Pinpoint the cell where the given text exists, returning its [x, y] midpoint coordinate. 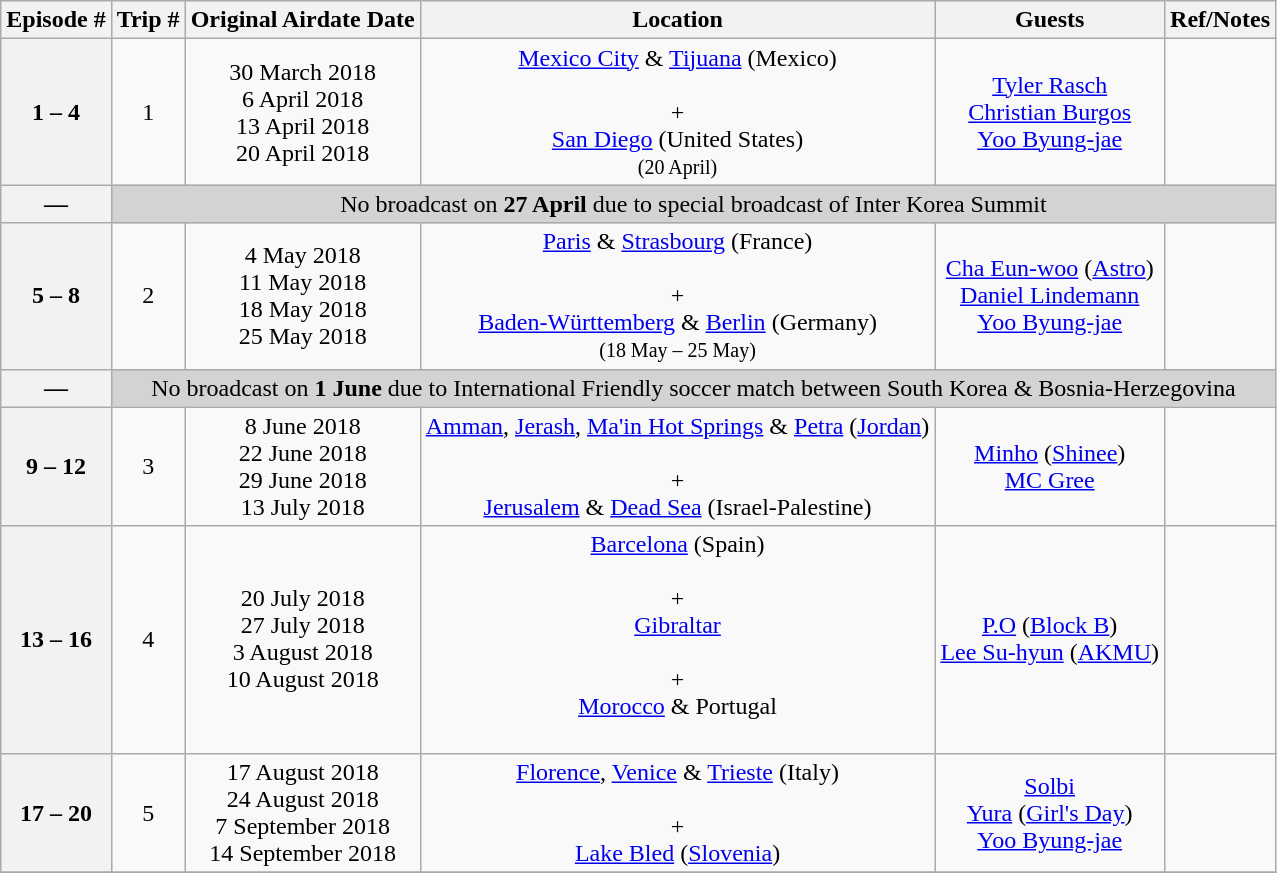
30 March 20186 April 201813 April 201820 April 2018 [302, 112]
No broadcast on 1 June due to International Friendly soccer match between South Korea & Bosnia-Herzegovina [693, 388]
Florence, Venice & Trieste (Italy)+ Lake Bled (Slovenia) [678, 812]
2 [148, 296]
Paris & Strasbourg (France)+ Baden-Württemberg & Berlin (Germany)(18 May – 25 May) [678, 296]
Amman, Jerash, Ma'in Hot Springs & Petra (Jordan)+ Jerusalem & Dead Sea (Israel-Palestine) [678, 466]
Trip # [148, 20]
1 [148, 112]
Cha Eun-woo (Astro)Daniel LindemannYoo Byung-jae [1050, 296]
17 August 201824 August 20187 September 201814 September 2018 [302, 812]
SolbiYura (Girl's Day)Yoo Byung-jae [1050, 812]
20 July 201827 July 20183 August 201810 August 2018 [302, 640]
4 May 201811 May 201818 May 201825 May 2018 [302, 296]
No broadcast on 27 April due to special broadcast of Inter Korea Summit [693, 204]
Mexico City & Tijuana (Mexico)+ San Diego (United States)(20 April) [678, 112]
Original Airdate Date [302, 20]
P.O (Block B)Lee Su-hyun (AKMU) [1050, 640]
1 – 4 [56, 112]
Guests [1050, 20]
Ref/Notes [1220, 20]
4 [148, 640]
8 June 201822 June 201829 June 201813 July 2018 [302, 466]
9 – 12 [56, 466]
13 – 16 [56, 640]
Episode # [56, 20]
3 [148, 466]
Tyler RaschChristian BurgosYoo Byung-jae [1050, 112]
17 – 20 [56, 812]
Location [678, 20]
5 – 8 [56, 296]
Barcelona (Spain)+ Gibraltar + Morocco & Portugal [678, 640]
Minho (Shinee)MC Gree [1050, 466]
5 [148, 812]
